Detect which cell encompasses the target text, then output its (X, Y) center coordinate. 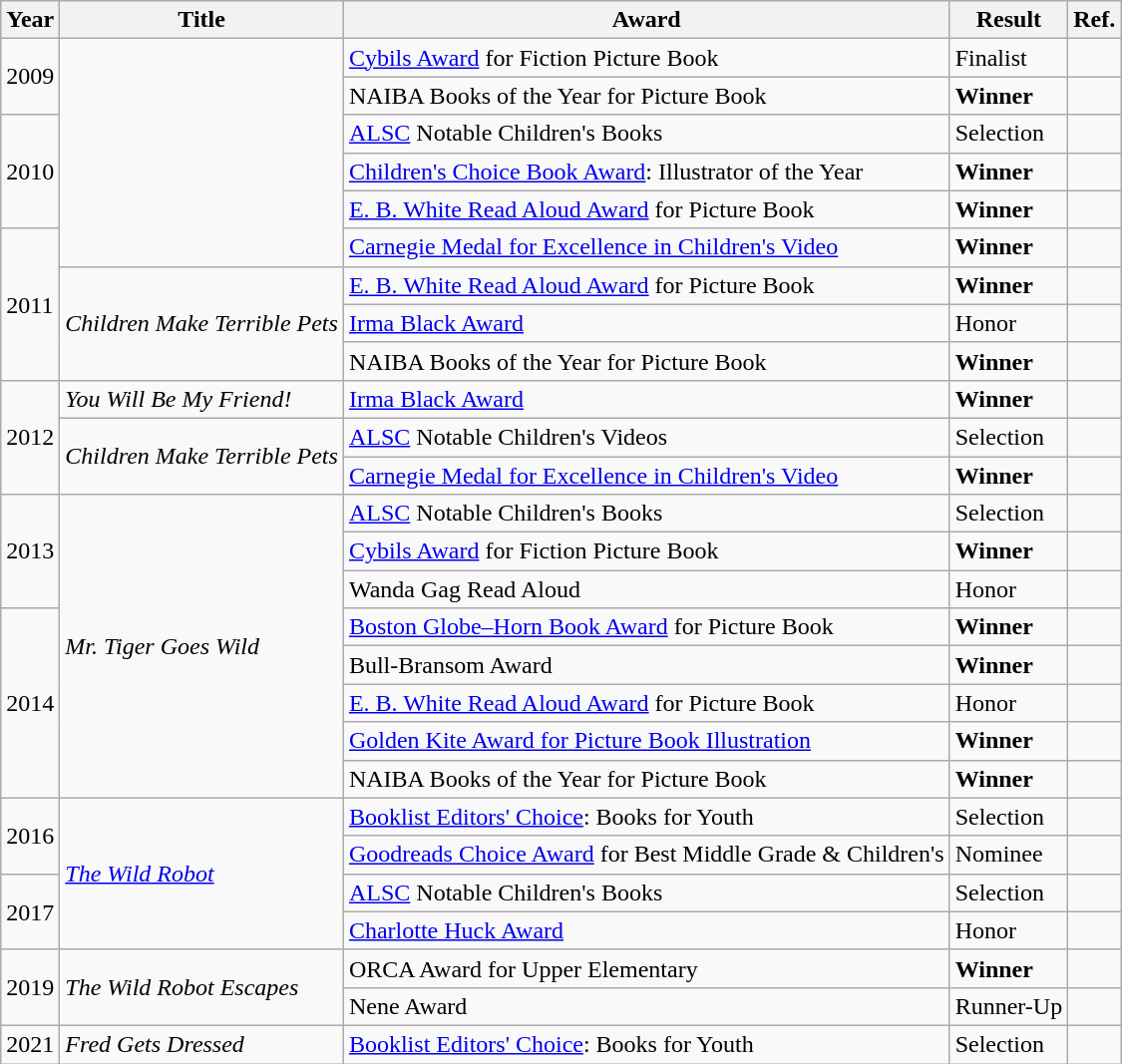
Result (1009, 20)
2016 (30, 836)
Ref. (1095, 20)
2021 (30, 1044)
Mr. Tiger Goes Wild (201, 646)
2012 (30, 437)
2019 (30, 987)
2013 (30, 551)
The Wild Robot Escapes (201, 987)
Year (30, 20)
Award (646, 20)
Charlotte Huck Award (646, 930)
ORCA Award for Upper Elementary (646, 968)
Nene Award (646, 1006)
You Will Be My Friend! (201, 399)
Goodreads Choice Award for Best Middle Grade & Children's (646, 855)
Bull-Bransom Award (646, 665)
Children's Choice Book Award: Illustrator of the Year (646, 172)
Wanda Gag Read Aloud (646, 589)
2009 (30, 77)
Finalist (1009, 58)
2017 (30, 911)
Nominee (1009, 855)
Fred Gets Dressed (201, 1044)
The Wild Robot (201, 874)
Golden Kite Award for Picture Book Illustration (646, 741)
2011 (30, 304)
Title (201, 20)
2010 (30, 172)
Boston Globe–Horn Book Award for Picture Book (646, 627)
Runner-Up (1009, 1006)
ALSC Notable Children's Videos (646, 437)
2014 (30, 703)
